Locate the cell with the specified text and output its (x, y) center coordinate. 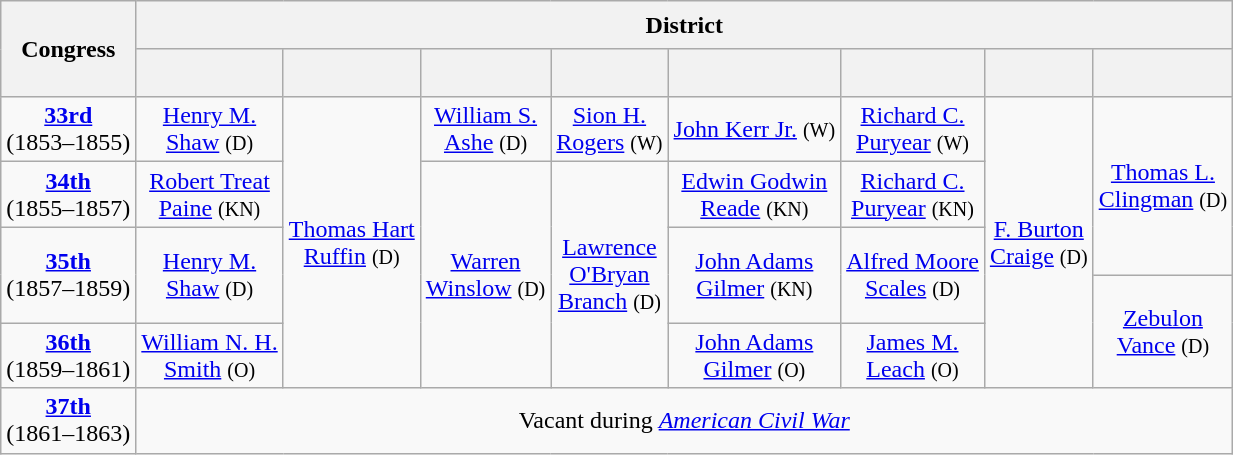
Richard C.Puryear (W) (913, 130)
Alfred MooreScales (D) (913, 275)
ZebulonVance (D) (1163, 332)
Sion H.Rogers (W) (610, 130)
District (684, 25)
Richard C.Puryear (KN) (913, 194)
LawrenceO'BryanBranch (D) (610, 275)
Vacant during American Civil War (684, 420)
35th(1857–1859) (68, 275)
Thomas L.Clingman (D) (1163, 186)
F. BurtonCraige (D) (1038, 242)
John Kerr Jr. (W) (754, 130)
36th(1859–1861) (68, 356)
Thomas HartRuffin (D) (352, 242)
WarrenWinslow (D) (486, 275)
37th(1861–1863) (68, 420)
33rd(1853–1855) (68, 130)
John AdamsGilmer (O) (754, 356)
Con­gress (68, 49)
John AdamsGilmer (KN) (754, 275)
34th(1855–1857) (68, 194)
James M.Leach (O) (913, 356)
Edwin GodwinReade (KN) (754, 194)
William N. H.Smith (O) (210, 356)
William S.Ashe (D) (486, 130)
Robert TreatPaine (KN) (210, 194)
